Search for the cell housing the specified text and yield its [x, y] center coordinate. 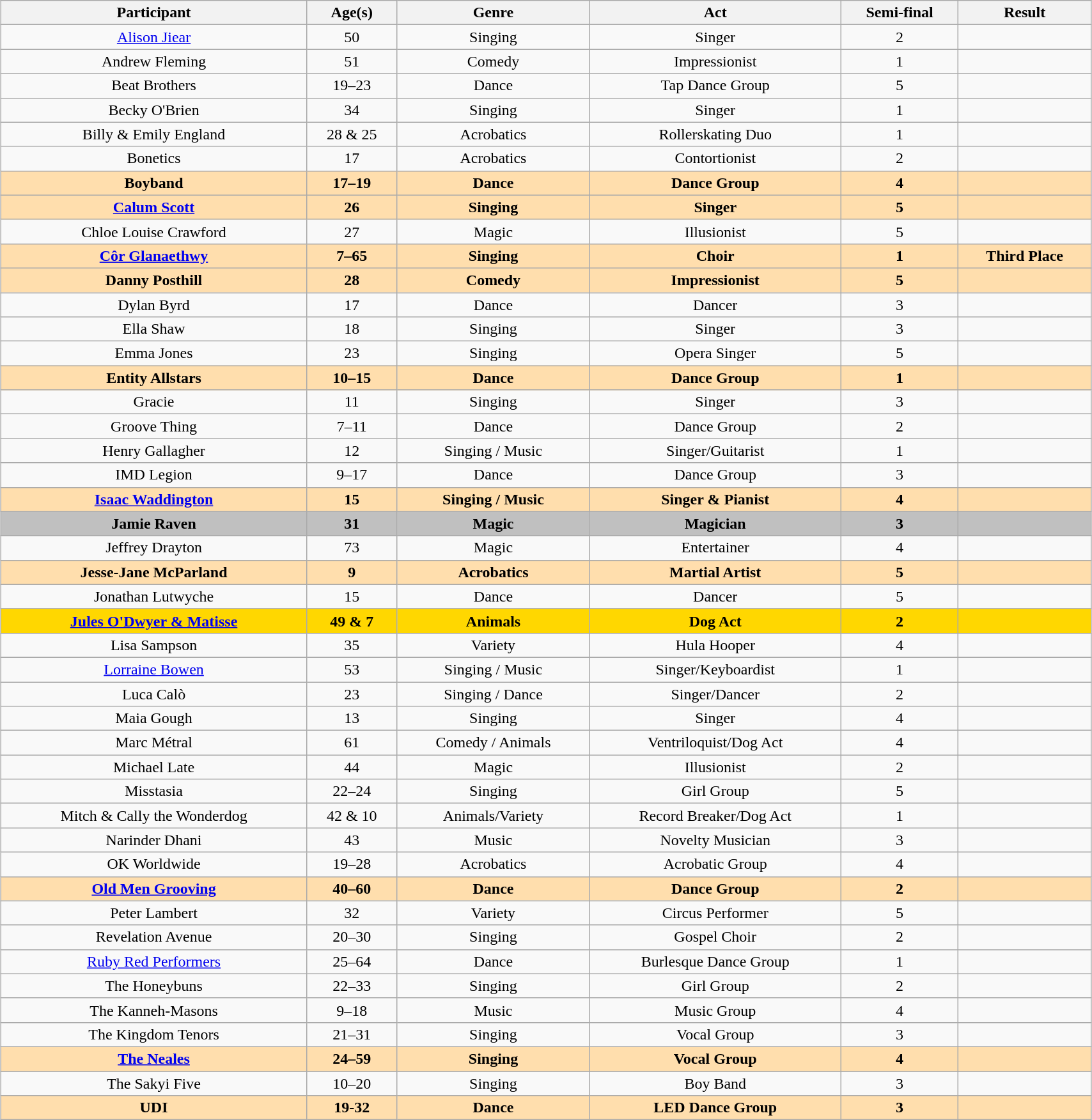
Mitch & Cally the Wonderdog [154, 816]
The Neales [154, 1059]
19-32 [352, 1108]
The Kingdom Tenors [154, 1034]
10–15 [352, 378]
Rollerskating Duo [715, 134]
26 [352, 207]
Singing / Dance [494, 694]
Maia Gough [154, 719]
Music Group [715, 1010]
61 [352, 743]
34 [352, 110]
Martial Artist [715, 572]
Billy & Emily England [154, 134]
Comedy / Animals [494, 743]
Peter Lambert [154, 913]
28 & 25 [352, 134]
Lisa Sampson [154, 645]
Becky O'Brien [154, 110]
25–64 [352, 961]
Jesse-Jane McParland [154, 572]
Ella Shaw [154, 329]
7–11 [352, 426]
Entertainer [715, 548]
Gospel Choir [715, 937]
Côr Glanaethwy [154, 256]
51 [352, 61]
Gracie [154, 402]
Magician [715, 524]
18 [352, 329]
Isaac Waddington [154, 499]
9–17 [352, 475]
27 [352, 231]
IMD Legion [154, 475]
Groove Thing [154, 426]
Narinder Dhani [154, 840]
13 [352, 719]
10–20 [352, 1084]
Entity Allstars [154, 378]
73 [352, 548]
Animals [494, 621]
42 & 10 [352, 816]
Revelation Avenue [154, 937]
The Kanneh-Masons [154, 1010]
Singer/Keyboardist [715, 669]
50 [352, 37]
Singer & Pianist [715, 499]
Acrobatic Group [715, 864]
Burlesque Dance Group [715, 961]
Alison Jiear [154, 37]
Boy Band [715, 1084]
43 [352, 840]
UDI [154, 1108]
49 & 7 [352, 621]
Participant [154, 13]
22–33 [352, 986]
11 [352, 402]
Circus Performer [715, 913]
7–65 [352, 256]
Jonathan Lutwyche [154, 596]
19–23 [352, 86]
Danny Posthill [154, 280]
Opera Singer [715, 354]
The Sakyi Five [154, 1084]
40–60 [352, 889]
9–18 [352, 1010]
Semi-final [899, 13]
28 [352, 280]
Jamie Raven [154, 524]
Emma Jones [154, 354]
Andrew Fleming [154, 61]
Boyband [154, 183]
19–28 [352, 864]
17–19 [352, 183]
Hula Hooper [715, 645]
Novelty Musician [715, 840]
Jules O'Dwyer & Matisse [154, 621]
12 [352, 451]
Dog Act [715, 621]
9 [352, 572]
Michael Late [154, 767]
The Honeybuns [154, 986]
20–30 [352, 937]
Result [1025, 13]
Calum Scott [154, 207]
Record Breaker/Dog Act [715, 816]
Act [715, 13]
53 [352, 669]
Singer/Guitarist [715, 451]
22–24 [352, 791]
Jeffrey Drayton [154, 548]
Beat Brothers [154, 86]
Third Place [1025, 256]
Marc Métral [154, 743]
Lorraine Bowen [154, 669]
Choir [715, 256]
Ruby Red Performers [154, 961]
Contortionist [715, 159]
Dylan Byrd [154, 305]
44 [352, 767]
Henry Gallagher [154, 451]
21–31 [352, 1034]
OK Worldwide [154, 864]
24–59 [352, 1059]
Age(s) [352, 13]
Ventriloquist/Dog Act [715, 743]
Tap Dance Group [715, 86]
35 [352, 645]
Genre [494, 13]
Luca Calò [154, 694]
Old Men Grooving [154, 889]
Misstasia [154, 791]
Singer/Dancer [715, 694]
32 [352, 913]
Animals/Variety [494, 816]
Bonetics [154, 159]
Chloe Louise Crawford [154, 231]
31 [352, 524]
LED Dance Group [715, 1108]
